Scan for the cell matching the given text and deliver its (X, Y) coordinate at center. 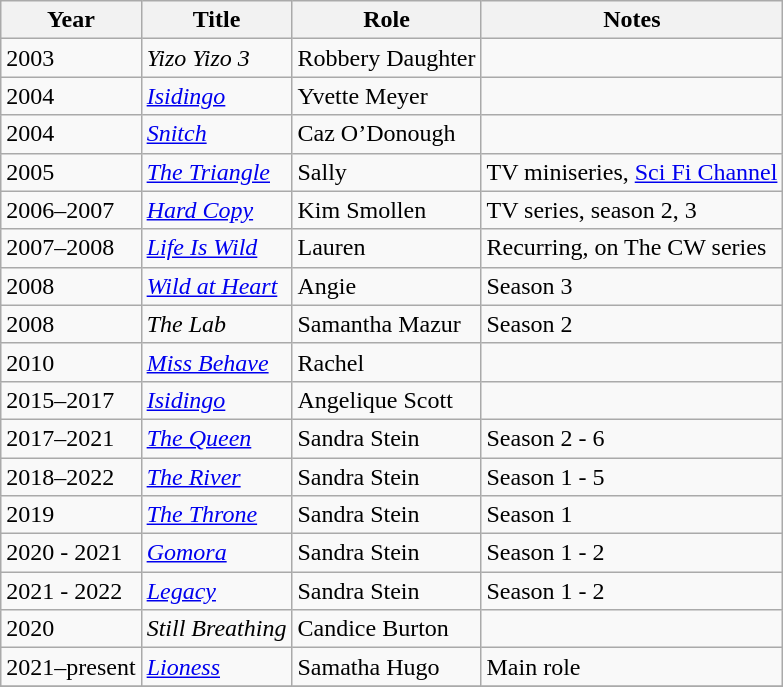
The Throne (216, 515)
Sally (386, 172)
Season 2 (632, 324)
Yizo Yizo 3 (216, 58)
2020 (71, 629)
Candice Burton (386, 629)
Caz O’Donough (386, 134)
Still Breathing (216, 629)
Season 3 (632, 286)
2020 - 2021 (71, 553)
2007–2008 (71, 248)
Lioness (216, 667)
Main role (632, 667)
Season 1 - 5 (632, 477)
Angie (386, 286)
Samantha Mazur (386, 324)
Robbery Daughter (386, 58)
Hard Copy (216, 210)
2015–2017 (71, 400)
2021–present (71, 667)
Title (216, 20)
Role (386, 20)
Legacy (216, 591)
Kim Smollen (386, 210)
Life Is Wild (216, 248)
Yvette Meyer (386, 96)
Notes (632, 20)
2005 (71, 172)
2003 (71, 58)
Year (71, 20)
Recurring, on The CW series (632, 248)
Snitch (216, 134)
The Lab (216, 324)
Angelique Scott (386, 400)
The River (216, 477)
The Queen (216, 438)
2006–2007 (71, 210)
The Triangle (216, 172)
Lauren (386, 248)
Miss Behave (216, 362)
Wild at Heart (216, 286)
Rachel (386, 362)
2017–2021 (71, 438)
Season 2 - 6 (632, 438)
TV series, season 2, 3 (632, 210)
Gomora (216, 553)
2021 - 2022 (71, 591)
Samatha Hugo (386, 667)
Season 1 (632, 515)
2018–2022 (71, 477)
2019 (71, 515)
2010 (71, 362)
TV miniseries, Sci Fi Channel (632, 172)
